Extract the [x, y] coordinate from the center of the cell holding the provided text.  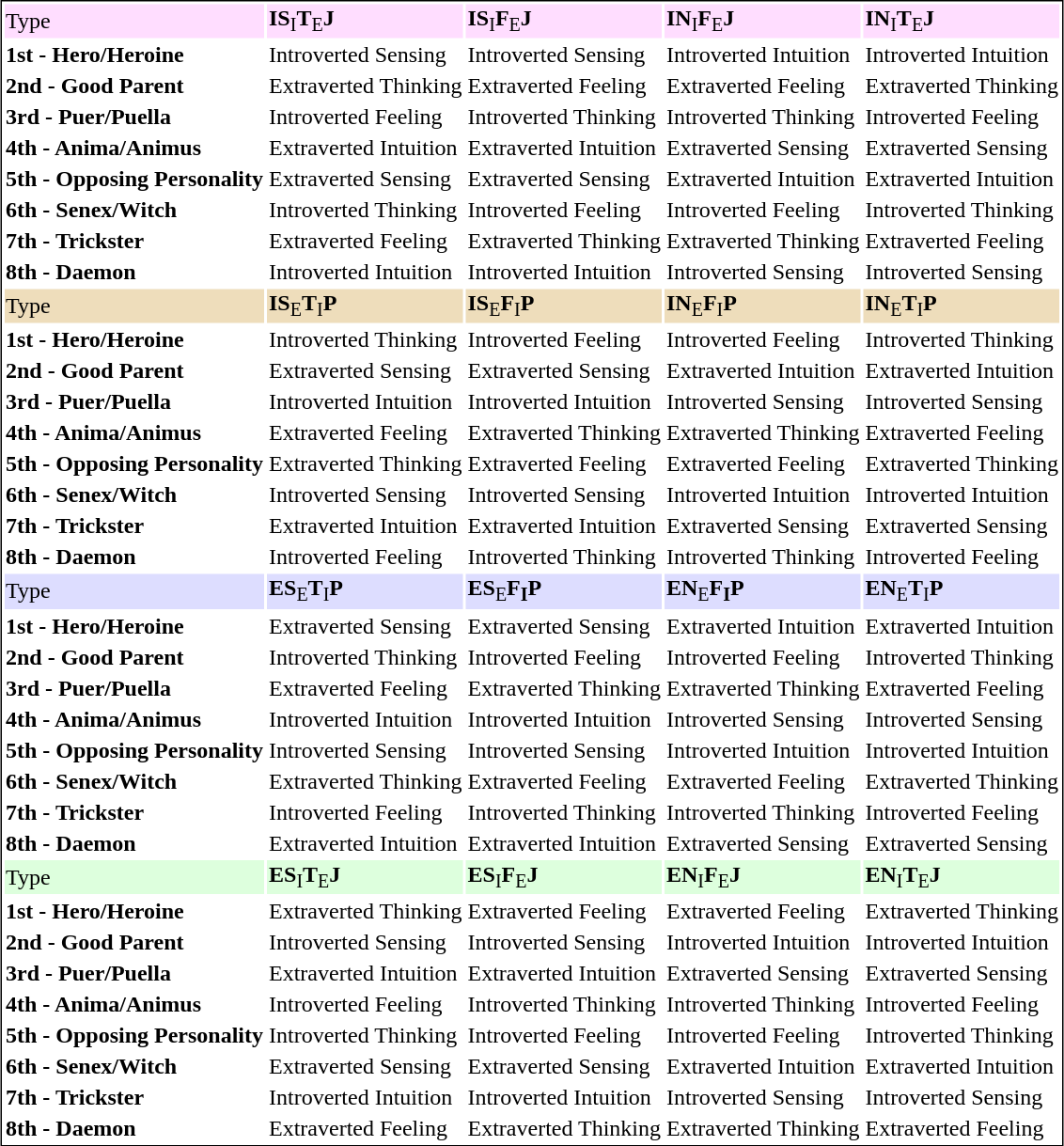
ESEFIP [564, 591]
ESITEJ [366, 876]
ESETIP [366, 591]
INIFEJ [763, 21]
ENEFIP [763, 591]
ISEFIP [564, 306]
ISITEJ [366, 21]
ENETIP [962, 591]
INETIP [962, 306]
ESIFEJ [564, 876]
INITEJ [962, 21]
ISETIP [366, 306]
ENITEJ [962, 876]
INEFIP [763, 306]
ENIFEJ [763, 876]
ISIFEJ [564, 21]
